From the cell containing the given text, extract its center point as (x, y) coordinate. 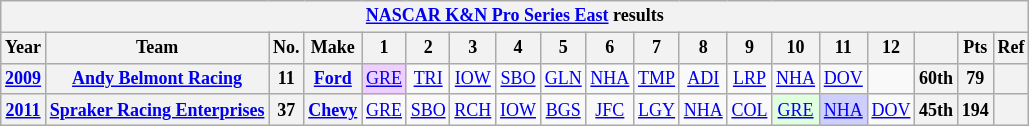
2011 (24, 110)
8 (703, 48)
NASCAR K&N Pro Series East results (515, 16)
4 (518, 48)
194 (975, 110)
Chevy (333, 110)
COL (750, 110)
37 (286, 110)
ADI (703, 78)
9 (750, 48)
No. (286, 48)
LRP (750, 78)
Pts (975, 48)
TMP (657, 78)
5 (563, 48)
1 (384, 48)
79 (975, 78)
BGS (563, 110)
Ford (333, 78)
RCH (473, 110)
LGY (657, 110)
6 (610, 48)
12 (891, 48)
Make (333, 48)
10 (796, 48)
Team (156, 48)
GLN (563, 78)
3 (473, 48)
TRI (428, 78)
2009 (24, 78)
45th (936, 110)
Andy Belmont Racing (156, 78)
60th (936, 78)
JFC (610, 110)
7 (657, 48)
2 (428, 48)
Ref (1011, 48)
Year (24, 48)
Spraker Racing Enterprises (156, 110)
